Return the (x, y) coordinate for the center point of the cell that contains the specified text.  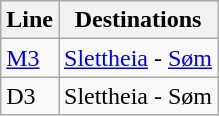
Destinations (138, 20)
Line (30, 20)
D3 (30, 96)
M3 (30, 58)
